Return the (X, Y) coordinate for the center point of the cell that contains the specified text.  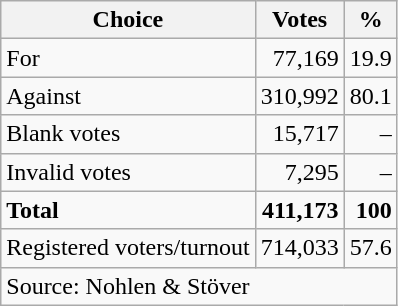
100 (370, 210)
77,169 (300, 58)
Votes (300, 20)
Choice (128, 20)
Invalid votes (128, 172)
7,295 (300, 172)
Source: Nohlen & Stöver (199, 286)
Blank votes (128, 134)
For (128, 58)
310,992 (300, 96)
15,717 (300, 134)
19.9 (370, 58)
% (370, 20)
Registered voters/turnout (128, 248)
411,173 (300, 210)
Total (128, 210)
Against (128, 96)
80.1 (370, 96)
57.6 (370, 248)
714,033 (300, 248)
